From the cell containing the given text, extract its center point as [X, Y] coordinate. 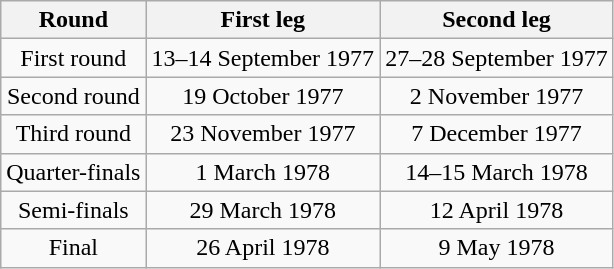
19 October 1977 [263, 96]
Second round [74, 96]
First leg [263, 20]
Quarter-finals [74, 172]
Semi-finals [74, 210]
29 March 1978 [263, 210]
Third round [74, 134]
7 December 1977 [497, 134]
27–28 September 1977 [497, 58]
9 May 1978 [497, 248]
12 April 1978 [497, 210]
Final [74, 248]
2 November 1977 [497, 96]
Second leg [497, 20]
14–15 March 1978 [497, 172]
13–14 September 1977 [263, 58]
23 November 1977 [263, 134]
First round [74, 58]
26 April 1978 [263, 248]
Round [74, 20]
1 March 1978 [263, 172]
